Return [x, y] of the center of cell containing provided text 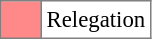
Relegation [96, 20]
